From the cell containing the given text, extract its center point as [x, y] coordinate. 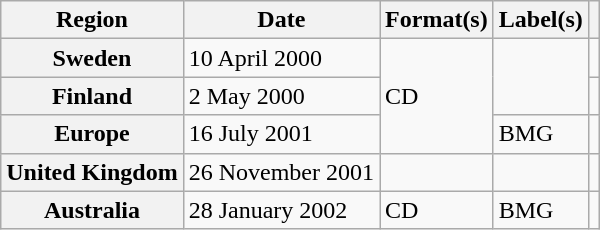
2 May 2000 [281, 96]
10 April 2000 [281, 58]
Label(s) [540, 20]
United Kingdom [92, 172]
Sweden [92, 58]
26 November 2001 [281, 172]
16 July 2001 [281, 134]
Finland [92, 96]
Europe [92, 134]
28 January 2002 [281, 210]
Region [92, 20]
Date [281, 20]
Australia [92, 210]
Format(s) [437, 20]
